Scan for the cell matching the given text and deliver its (x, y) coordinate at center. 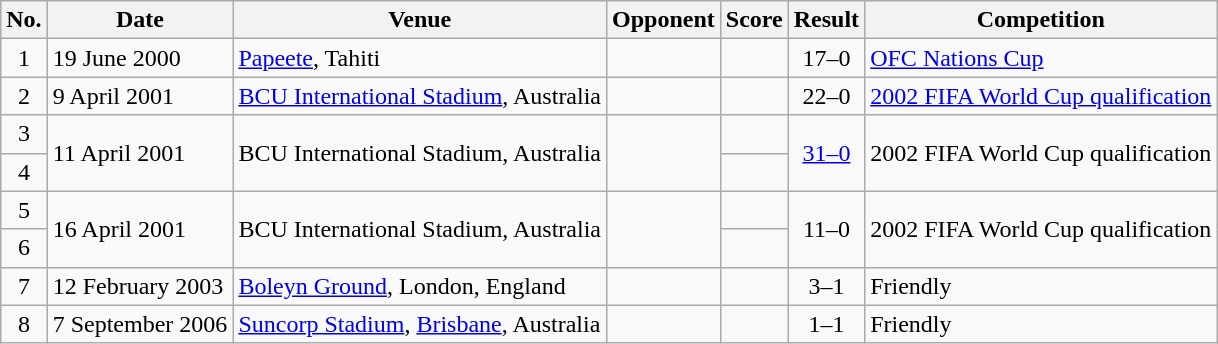
22–0 (826, 96)
1–1 (826, 324)
16 April 2001 (140, 229)
11 April 2001 (140, 153)
11–0 (826, 229)
8 (24, 324)
17–0 (826, 58)
Suncorp Stadium, Brisbane, Australia (420, 324)
Papeete, Tahiti (420, 58)
7 (24, 286)
5 (24, 210)
No. (24, 20)
2 (24, 96)
Competition (1041, 20)
Opponent (664, 20)
Result (826, 20)
12 February 2003 (140, 286)
1 (24, 58)
9 April 2001 (140, 96)
6 (24, 248)
Venue (420, 20)
Boleyn Ground, London, England (420, 286)
7 September 2006 (140, 324)
4 (24, 172)
3 (24, 134)
19 June 2000 (140, 58)
31–0 (826, 153)
3–1 (826, 286)
OFC Nations Cup (1041, 58)
Score (754, 20)
Date (140, 20)
